Find where the given text appears and provide that cell's center as (X, Y) coordinate. 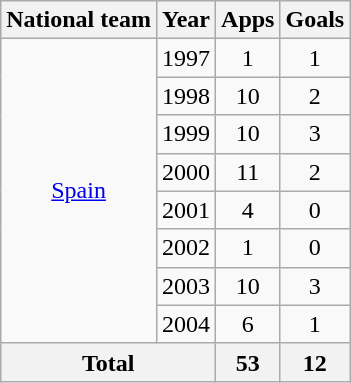
2004 (186, 324)
Year (186, 20)
1998 (186, 96)
6 (248, 324)
Goals (315, 20)
2002 (186, 248)
53 (248, 362)
11 (248, 172)
4 (248, 210)
National team (79, 20)
Apps (248, 20)
Spain (79, 191)
2001 (186, 210)
12 (315, 362)
Total (108, 362)
1999 (186, 134)
1997 (186, 58)
2000 (186, 172)
2003 (186, 286)
